Scan for the cell matching the given text and deliver its [X, Y] coordinate at center. 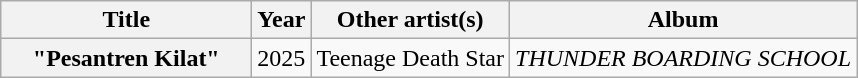
THUNDER BOARDING SCHOOL [684, 58]
Teenage Death Star [410, 58]
Year [282, 20]
2025 [282, 58]
"Pesantren Kilat" [126, 58]
Album [684, 20]
Other artist(s) [410, 20]
Title [126, 20]
